Identify which cell holds the provided text, then report its (x, y) central coordinate. 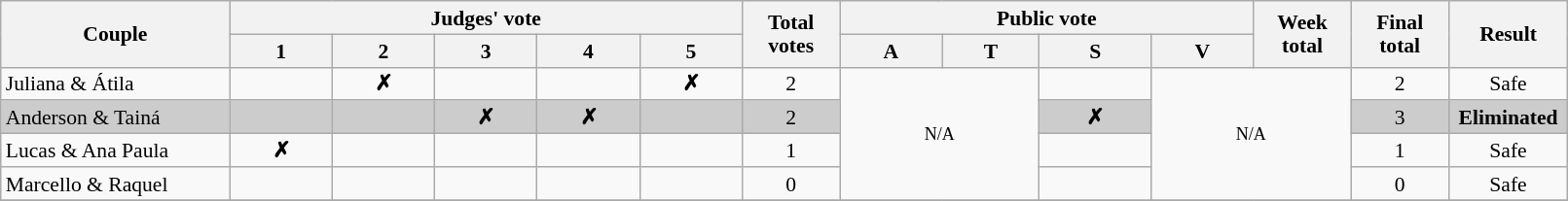
Total votes (791, 34)
V (1203, 50)
Juliana & Átila (115, 84)
Judges' vote (487, 17)
Couple (115, 34)
Final total (1400, 34)
Public vote (1047, 17)
Eliminated (1509, 117)
Week total (1302, 34)
T (991, 50)
Lucas & Ana Paula (115, 151)
S (1096, 50)
Result (1509, 34)
5 (691, 50)
4 (588, 50)
Marcello & Raquel (115, 184)
A (892, 50)
Anderson & Tainá (115, 117)
